Locate the cell with the specified text and output its (X, Y) center coordinate. 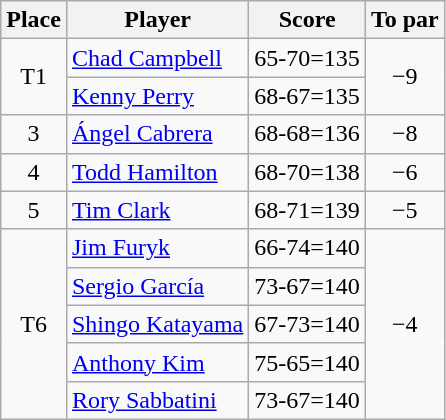
3 (34, 134)
68-71=139 (308, 210)
65-70=135 (308, 58)
Chad Campbell (157, 58)
Shingo Katayama (157, 324)
4 (34, 172)
Score (308, 20)
Todd Hamilton (157, 172)
68-68=136 (308, 134)
T1 (34, 77)
−6 (404, 172)
75-65=140 (308, 362)
Rory Sabbatini (157, 400)
Place (34, 20)
Anthony Kim (157, 362)
67-73=140 (308, 324)
Sergio García (157, 286)
−9 (404, 77)
Jim Furyk (157, 248)
T6 (34, 324)
Tim Clark (157, 210)
68-70=138 (308, 172)
Player (157, 20)
68-67=135 (308, 96)
Kenny Perry (157, 96)
−8 (404, 134)
−4 (404, 324)
−5 (404, 210)
Ángel Cabrera (157, 134)
To par (404, 20)
5 (34, 210)
66-74=140 (308, 248)
